Output the (X, Y) coordinate of the center of the cell containing the given text.  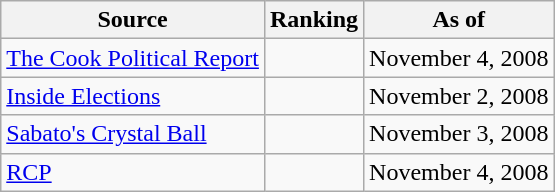
November 3, 2008 (459, 134)
Inside Elections (133, 96)
As of (459, 20)
Source (133, 20)
November 2, 2008 (459, 96)
RCP (133, 172)
The Cook Political Report (133, 58)
Sabato's Crystal Ball (133, 134)
Ranking (314, 20)
